Identify which cell holds the provided text, then report its [x, y] central coordinate. 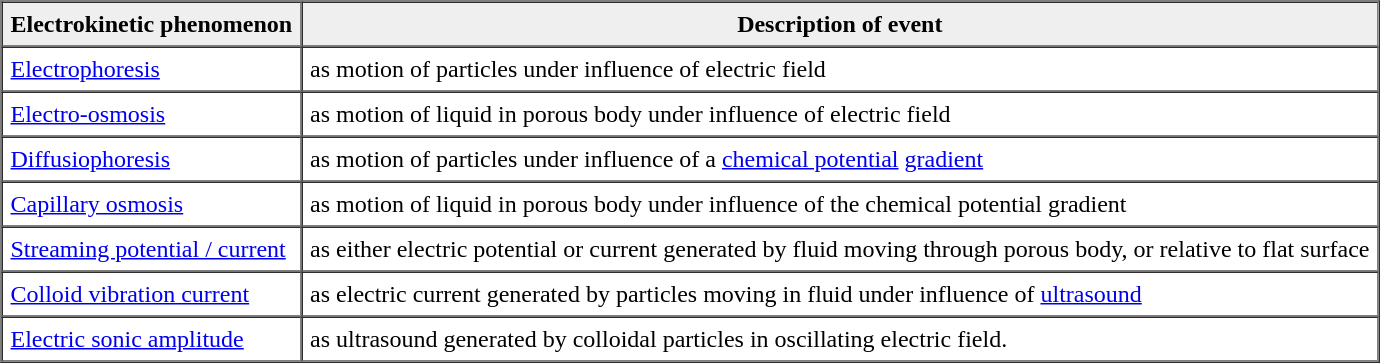
Electro-osmosis [152, 114]
as motion of particles under influence of electric field [840, 68]
Description of event [840, 24]
as motion of liquid in porous body under influence of electric field [840, 114]
as motion of particles under influence of a chemical potential gradient [840, 158]
Capillary osmosis [152, 204]
Diffusiophoresis [152, 158]
as motion of liquid in porous body under influence of the chemical potential gradient [840, 204]
as electric current generated by particles moving in fluid under influence of ultrasound [840, 294]
Electrokinetic phenomenon [152, 24]
as ultrasound generated by colloidal particles in oscillating electric field. [840, 338]
Electric sonic amplitude [152, 338]
Electrophoresis [152, 68]
as either electric potential or current generated by fluid moving through porous body, or relative to flat surface [840, 248]
Colloid vibration current [152, 294]
Streaming potential / current [152, 248]
